Return [X, Y] of the center of cell containing provided text 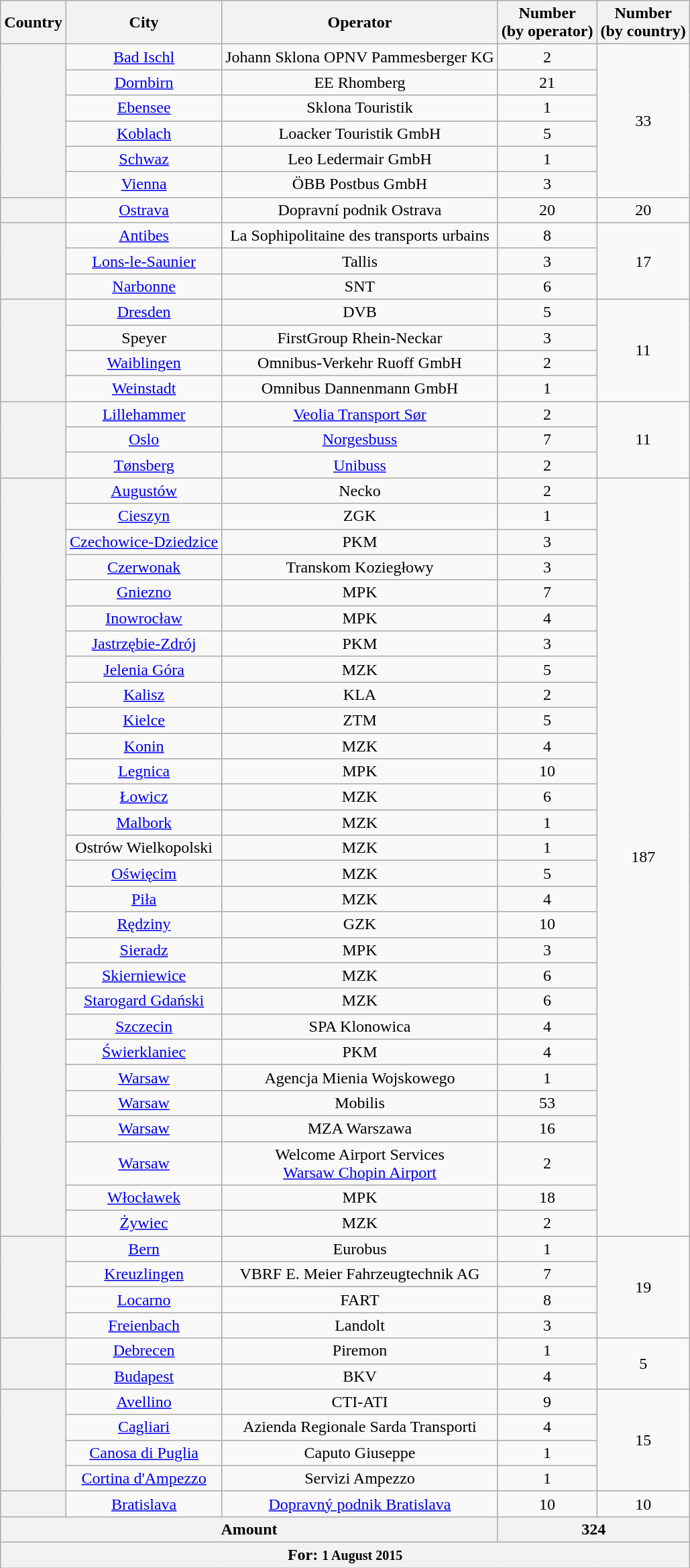
ÖBB Postbus GmbH [359, 184]
SNT [359, 286]
Starogard Gdański [143, 1001]
Schwaz [143, 159]
Welcome Airport Services Warsaw Chopin Airport [359, 1162]
Amount [249, 1529]
Inowrocław [143, 618]
Transkom Koziegłowy [359, 567]
City [143, 23]
Omnibus Dannenmann GmbH [359, 389]
Cieszyn [143, 516]
Kielce [143, 720]
Czerwonak [143, 567]
Cagliari [143, 1427]
Cortina d'Ampezzo [143, 1478]
Tønsberg [143, 465]
Bratislava [143, 1504]
BKV [359, 1376]
Kreuzlingen [143, 1274]
Speyer [143, 337]
ZTM [359, 720]
Operator [359, 23]
Mobilis [359, 1103]
Narbonne [143, 286]
Necko [359, 491]
Włocławek [143, 1198]
33 [643, 121]
Gniezno [143, 593]
53 [547, 1103]
187 [643, 857]
Piła [143, 899]
Szczecin [143, 1026]
Leo Ledermair GmbH [359, 159]
MZA Warszawa [359, 1128]
Locarno [143, 1300]
Dresden [143, 312]
For: 1 August 2015 [345, 1555]
Budapest [143, 1376]
Number (by operator) [547, 23]
Agencja Mienia Wojskowego [359, 1077]
CTI-ATI [359, 1402]
Kalisz [143, 695]
Augustów [143, 491]
SPA Klonowica [359, 1026]
Oslo [143, 440]
324 [593, 1529]
Eurobus [359, 1249]
Canosa di Puglia [143, 1453]
Dopravní podnik Ostrava [359, 210]
KLA [359, 695]
Bad Ischl [143, 57]
Azienda Regionale Sarda Transporti [359, 1427]
Malbork [143, 823]
GZK [359, 924]
Dopravný podnik Bratislava [359, 1504]
Vienna [143, 184]
Loacker Touristik GmbH [359, 133]
Ebensee [143, 108]
Debrecen [143, 1351]
Ostrava [143, 210]
Sklona Touristik [359, 108]
FART [359, 1300]
Konin [143, 746]
Żywiec [143, 1223]
Jelenia Góra [143, 669]
Avellino [143, 1402]
19 [643, 1287]
Country [34, 23]
Norgesbuss [359, 440]
Weinstadt [143, 389]
Caputo Giuseppe [359, 1453]
Ostrów Wielkopolski [143, 848]
Omnibus-Verkehr Ruoff GmbH [359, 363]
Bern [143, 1249]
ZGK [359, 516]
Antibes [143, 235]
15 [643, 1440]
Dornbirn [143, 82]
Sieradz [143, 950]
La Sophipolitaine des transports urbains [359, 235]
Czechowice-Dziedzice [143, 542]
17 [643, 261]
Łowicz [143, 797]
FirstGroup Rhein-Neckar [359, 337]
Servizi Ampezzo [359, 1478]
Lons-le-Saunier [143, 261]
Waiblingen [143, 363]
Piremon [359, 1351]
18 [547, 1198]
Legnica [143, 772]
Świerklaniec [143, 1052]
EE Rhomberg [359, 82]
Unibuss [359, 465]
DVB [359, 312]
Freienbach [143, 1325]
VBRF E. Meier Fahrzeugtechnik AG [359, 1274]
16 [547, 1128]
Koblach [143, 133]
Tallis [359, 261]
Johann Sklona OPNV Pammesberger KG [359, 57]
Landolt [359, 1325]
Number(by country) [643, 23]
21 [547, 82]
Veolia Transport Sør [359, 414]
9 [547, 1402]
Jastrzębie-Zdrój [143, 644]
Oświęcim [143, 873]
Rędziny [143, 924]
Lillehammer [143, 414]
Skierniewice [143, 975]
